Extract the (x, y) coordinate from the center of the cell holding the provided text.  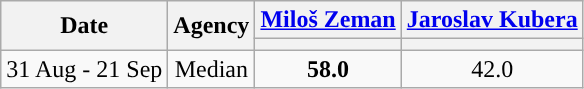
Median (212, 69)
42.0 (492, 69)
Date (84, 26)
Miloš Zeman (328, 20)
Agency (212, 26)
Jaroslav Kubera (492, 20)
31 Aug - 21 Sep (84, 69)
58.0 (328, 69)
